From the cell containing the given text, extract its center point as [X, Y] coordinate. 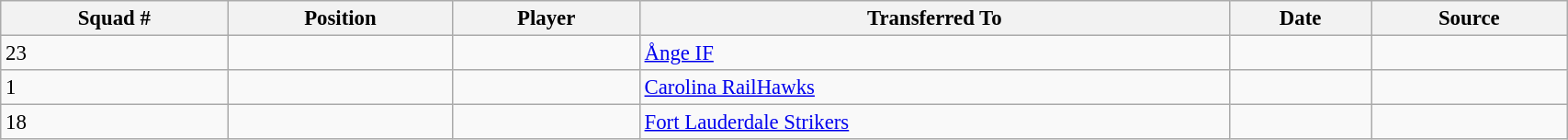
Source [1470, 18]
Transferred To [934, 18]
Position [340, 18]
23 [114, 53]
Date [1301, 18]
Fort Lauderdale Strikers [934, 122]
Carolina RailHawks [934, 87]
Ånge IF [934, 53]
1 [114, 87]
Player [546, 18]
18 [114, 122]
Squad # [114, 18]
